Detect which cell encompasses the target text, then output its (X, Y) center coordinate. 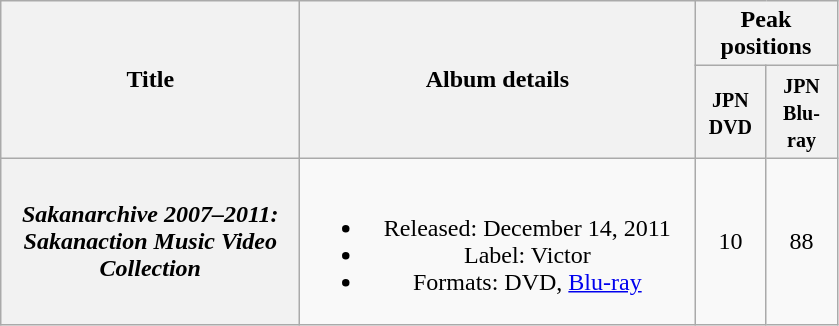
JPN Blu-ray (802, 112)
Title (150, 80)
JPN DVD (730, 112)
10 (730, 242)
88 (802, 242)
Sakanarchive 2007–2011: Sakanaction Music Video Collection (150, 242)
Released: December 14, 2011Label: VictorFormats: DVD, Blu-ray (498, 242)
Album details (498, 80)
Peak positions (766, 34)
